Identify which cell holds the provided text, then report its [X, Y] central coordinate. 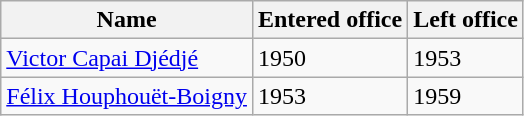
Name [127, 20]
Entered office [330, 20]
Félix Houphouët-Boigny [127, 96]
1959 [466, 96]
Left office [466, 20]
Victor Capai Djédjé [127, 58]
1950 [330, 58]
